Scan for the cell matching the given text and deliver its (X, Y) coordinate at center. 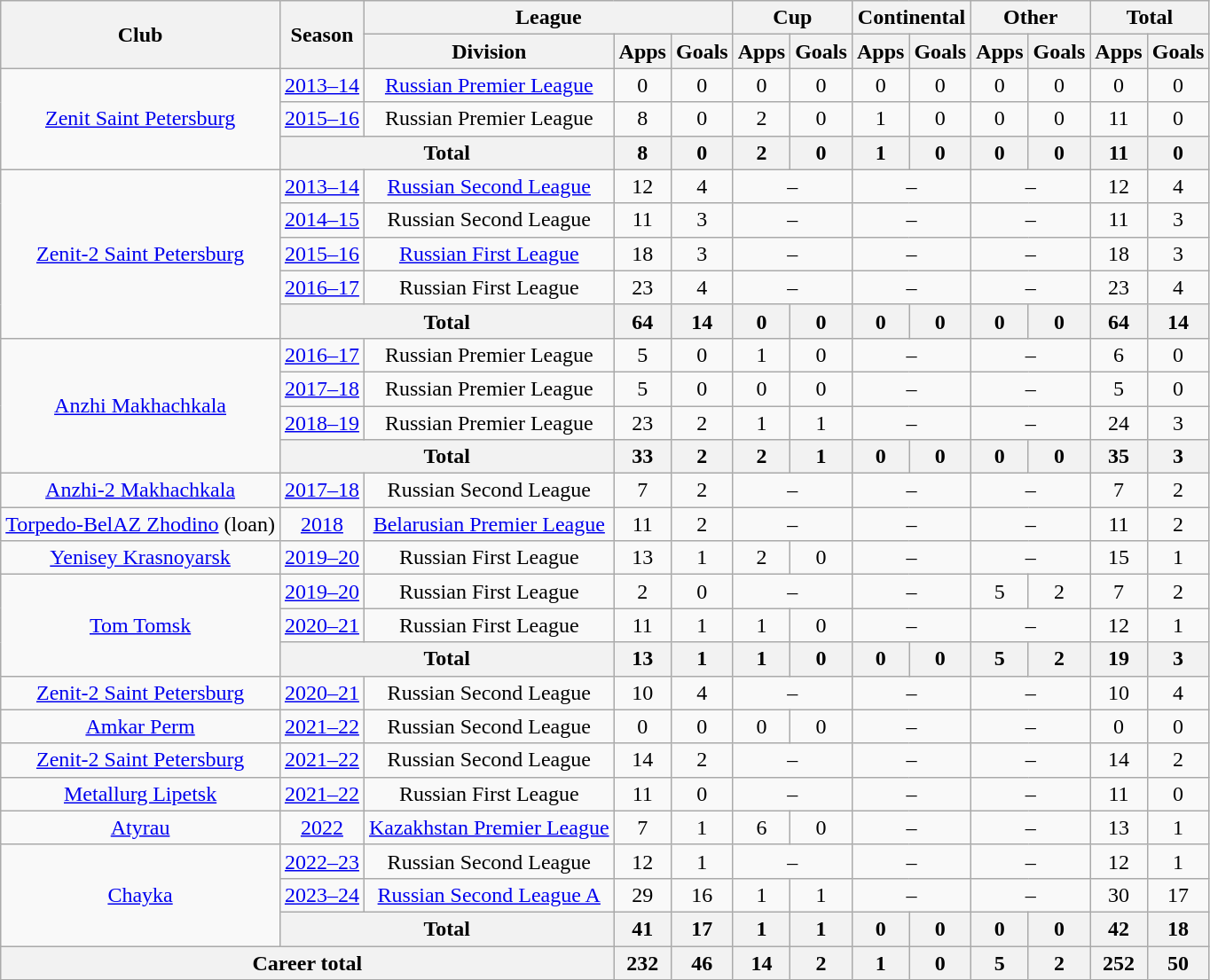
16 (702, 895)
41 (642, 929)
2018–19 (321, 423)
2018 (321, 524)
29 (642, 895)
Continental (911, 18)
Metallurg Lipetsk (140, 794)
Atyrau (140, 827)
Russian Second League A (489, 895)
42 (1119, 929)
232 (642, 962)
19 (1119, 659)
24 (1119, 423)
Torpedo-BelAZ Zhodino (loan) (140, 524)
Yenisey Krasnoyarsk (140, 558)
2022–23 (321, 861)
35 (1119, 457)
50 (1178, 962)
33 (642, 457)
League (548, 18)
252 (1119, 962)
Amkar Perm (140, 726)
Club (140, 35)
Division (489, 51)
46 (702, 962)
Season (321, 35)
2023–24 (321, 895)
Other (1031, 18)
Kazakhstan Premier League (489, 827)
Tom Tomsk (140, 625)
30 (1119, 895)
2014–15 (321, 220)
15 (1119, 558)
Chayka (140, 895)
Zenit Saint Petersburg (140, 119)
Cup (792, 18)
Career total (307, 962)
Anzhi-2 Makhachkala (140, 490)
Anzhi Makhachkala (140, 405)
2022 (321, 827)
Belarusian Premier League (489, 524)
